Detect which cell encompasses the target text, then output its [x, y] center coordinate. 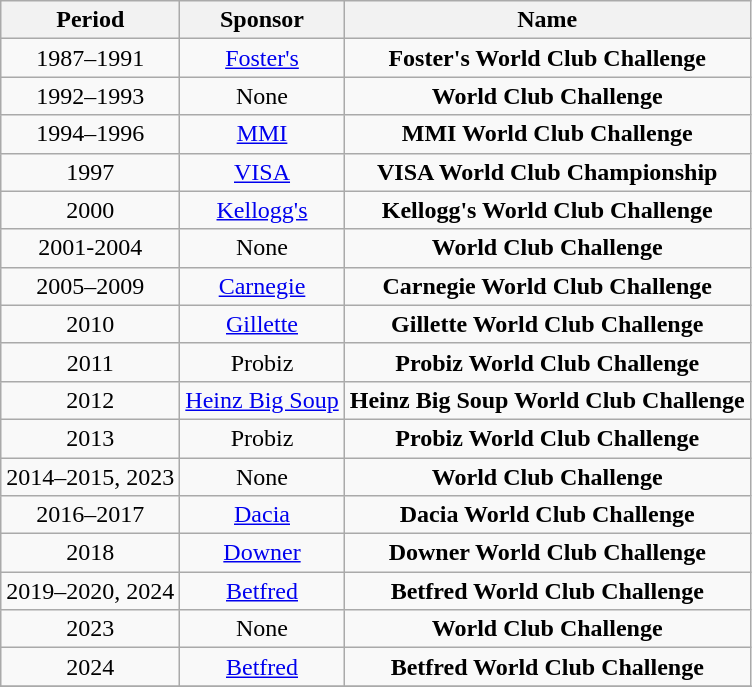
Heinz Big Soup World Club Challenge [547, 400]
Kellogg's [262, 210]
VISA [262, 172]
1987–1991 [90, 58]
2010 [90, 324]
Downer [262, 553]
Carnegie World Club Challenge [547, 286]
Foster's World Club Challenge [547, 58]
2014–2015, 2023 [90, 477]
2001-2004 [90, 248]
2000 [90, 210]
MMI World Club Challenge [547, 134]
Foster's [262, 58]
Name [547, 20]
1994–1996 [90, 134]
Gillette World Club Challenge [547, 324]
2013 [90, 438]
1992–1993 [90, 96]
2016–2017 [90, 515]
Downer World Club Challenge [547, 553]
Carnegie [262, 286]
2024 [90, 667]
Heinz Big Soup [262, 400]
Dacia [262, 515]
Dacia World Club Challenge [547, 515]
Sponsor [262, 20]
1997 [90, 172]
2011 [90, 362]
2005–2009 [90, 286]
2023 [90, 629]
VISA World Club Championship [547, 172]
2012 [90, 400]
2019–2020, 2024 [90, 591]
MMI [262, 134]
Gillette [262, 324]
Kellogg's World Club Challenge [547, 210]
2018 [90, 553]
Period [90, 20]
